Identify which cell holds the provided text, then report its [X, Y] central coordinate. 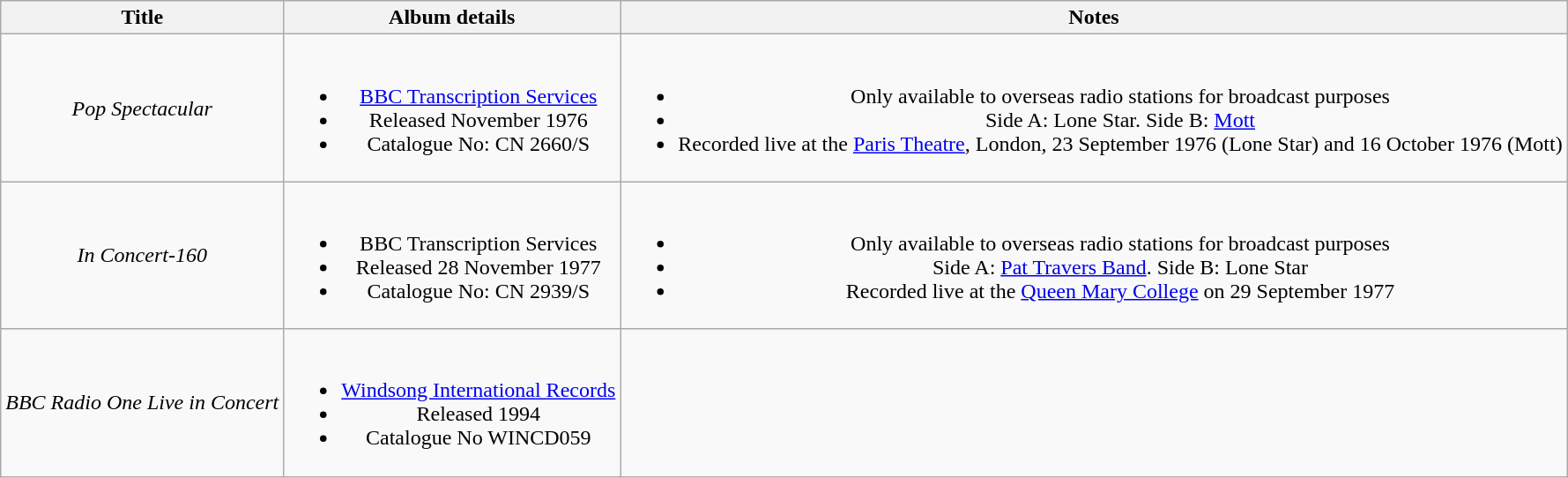
BBC Radio One Live in Concert [143, 402]
Pop Spectacular [143, 108]
Album details [452, 18]
Windsong International RecordsReleased 1994Catalogue No WINCD059 [452, 402]
In Concert-160 [143, 256]
BBC Transcription ServicesReleased November 1976Catalogue No: CN 2660/S [452, 108]
Title [143, 18]
BBC Transcription ServicesReleased 28 November 1977Catalogue No: CN 2939/S [452, 256]
Notes [1094, 18]
